Scan for the cell matching the given text and deliver its [x, y] coordinate at center. 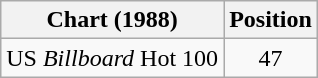
47 [271, 58]
US Billboard Hot 100 [112, 58]
Position [271, 20]
Chart (1988) [112, 20]
